Output the (x, y) coordinate of the center of the cell containing the given text.  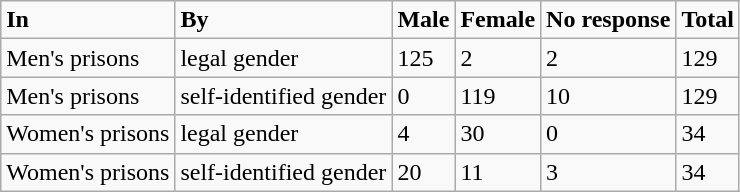
11 (498, 172)
Female (498, 20)
20 (424, 172)
3 (608, 172)
No response (608, 20)
30 (498, 134)
10 (608, 96)
119 (498, 96)
By (284, 20)
125 (424, 58)
In (88, 20)
Male (424, 20)
4 (424, 134)
Total (708, 20)
